Identify which cell holds the provided text, then report its [x, y] central coordinate. 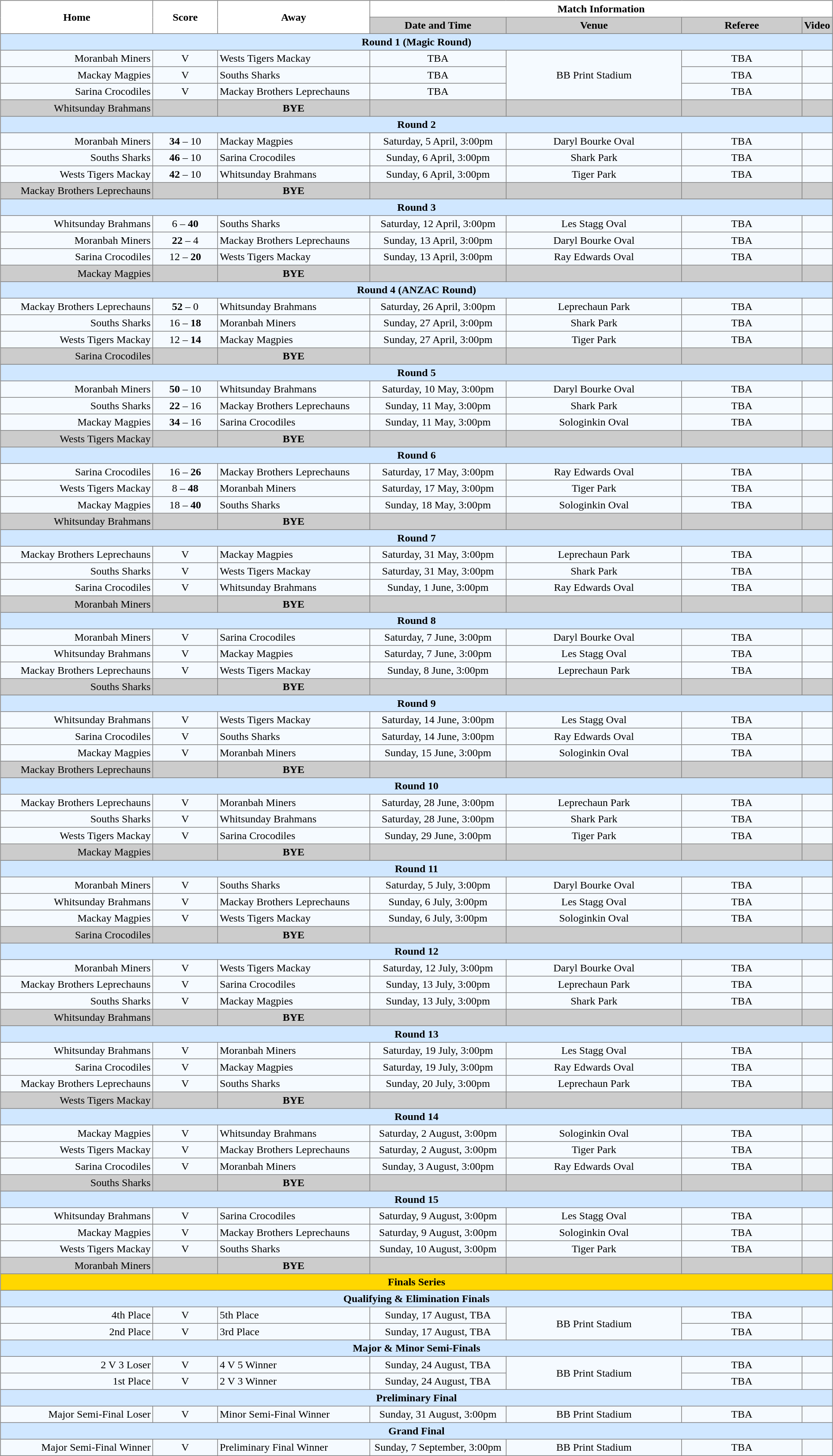
Sunday, 15 June, 3:00pm [438, 753]
12 – 20 [185, 257]
Score [185, 17]
Round 7 [416, 538]
34 – 10 [185, 141]
Sunday, 8 June, 3:00pm [438, 670]
42 – 10 [185, 174]
Preliminary Final [416, 1398]
Saturday, 5 July, 3:00pm [438, 885]
Round 5 [416, 373]
Preliminary Final Winner [294, 1448]
Sunday, 1 June, 3:00pm [438, 588]
Date and Time [438, 26]
Round 15 [416, 1199]
50 – 10 [185, 389]
1st Place [77, 1381]
Sunday, 3 August, 3:00pm [438, 1166]
8 – 48 [185, 489]
4th Place [77, 1315]
4 V 5 Winner [294, 1365]
3rd Place [294, 1332]
Round 1 (Magic Round) [416, 42]
Sunday, 10 August, 3:00pm [438, 1249]
Video [817, 26]
Match Information [601, 9]
Sunday, 7 September, 3:00pm [438, 1448]
Sunday, 20 July, 3:00pm [438, 1084]
34 – 16 [185, 422]
Home [77, 17]
16 – 26 [185, 472]
2nd Place [77, 1332]
Saturday, 10 May, 3:00pm [438, 389]
Saturday, 5 April, 3:00pm [438, 141]
Round 8 [416, 621]
52 – 0 [185, 306]
Round 10 [416, 786]
Saturday, 12 July, 3:00pm [438, 968]
5th Place [294, 1315]
22 – 16 [185, 406]
Round 12 [416, 952]
Round 6 [416, 455]
Round 9 [416, 703]
Major & Minor Semi-Finals [416, 1348]
Grand Final [416, 1431]
Away [294, 17]
Round 3 [416, 207]
Saturday, 12 April, 3:00pm [438, 224]
12 – 14 [185, 340]
Finals Series [416, 1282]
Sunday, 29 June, 3:00pm [438, 836]
Round 2 [416, 125]
6 – 40 [185, 224]
Major Semi-Final Loser [77, 1415]
Round 13 [416, 1034]
Round 4 (ANZAC Round) [416, 290]
Saturday, 26 April, 3:00pm [438, 306]
18 – 40 [185, 505]
22 – 4 [185, 240]
Venue [594, 26]
Sunday, 31 August, 3:00pm [438, 1415]
Round 11 [416, 869]
Sunday, 18 May, 3:00pm [438, 505]
16 – 18 [185, 323]
Qualifying & Elimination Finals [416, 1299]
Referee [742, 26]
46 – 10 [185, 158]
Major Semi-Final Winner [77, 1448]
2 V 3 Winner [294, 1381]
2 V 3 Loser [77, 1365]
Round 14 [416, 1117]
Minor Semi-Final Winner [294, 1415]
